For the text-containing cell, return its midpoint in (x, y) coordinate format. 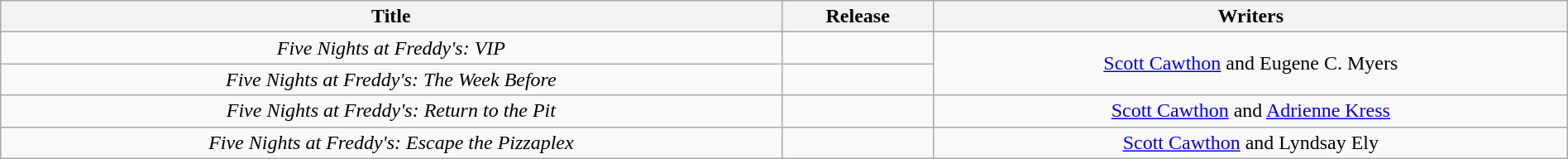
Five Nights at Freddy's: VIP (391, 48)
Five Nights at Freddy's: Return to the Pit (391, 111)
Writers (1250, 17)
Five Nights at Freddy's: The Week Before (391, 79)
Title (391, 17)
Scott Cawthon and Adrienne Kress (1250, 111)
Five Nights at Freddy's: Escape the Pizzaplex (391, 142)
Scott Cawthon and Lyndsay Ely (1250, 142)
Release (858, 17)
Scott Cawthon and Eugene C. Myers (1250, 64)
